Identify which cell holds the provided text, then report its (X, Y) central coordinate. 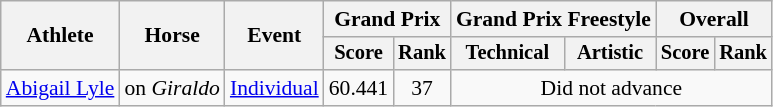
Athlete (60, 36)
Grand Prix Freestyle (554, 19)
Horse (172, 36)
Grand Prix (388, 19)
Artistic (610, 54)
Did not advance (612, 88)
Overall (714, 19)
Abigail Lyle (60, 88)
Event (274, 36)
37 (422, 88)
on Giraldo (172, 88)
60.441 (358, 88)
Individual (274, 88)
Technical (508, 54)
